Output the [X, Y] coordinate of the center of the cell containing the given text.  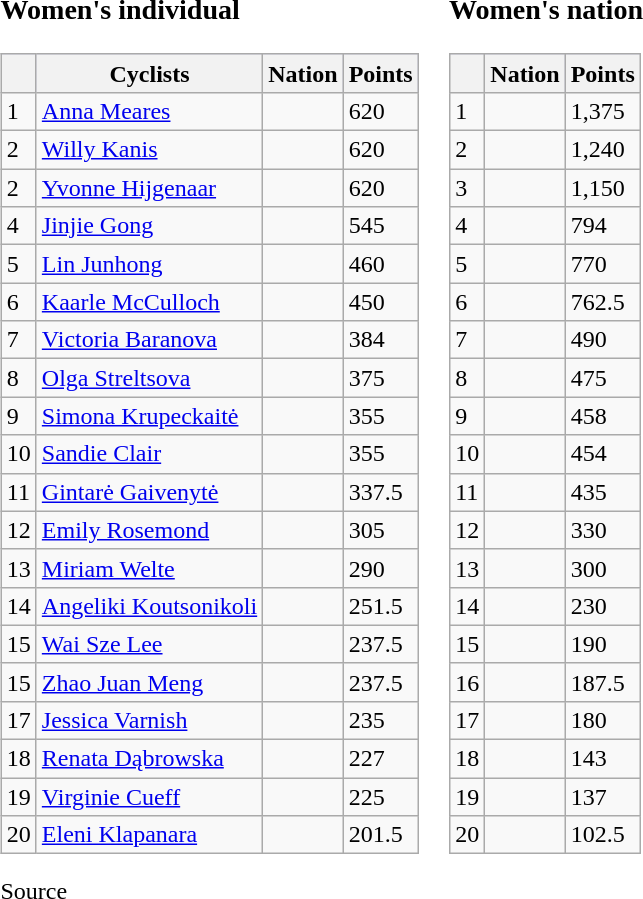
137 [602, 797]
1,240 [602, 150]
Eleni Klapanara [149, 835]
3 [468, 188]
330 [602, 530]
290 [380, 568]
143 [602, 759]
Renata Dąbrowska [149, 759]
251.5 [380, 606]
Virginie Cueff [149, 797]
227 [380, 759]
300 [602, 568]
Kaarle McCulloch [149, 302]
180 [602, 720]
16 [468, 682]
384 [380, 340]
545 [380, 226]
190 [602, 644]
Jessica Varnish [149, 720]
Cyclists [149, 73]
Victoria Baranova [149, 340]
Miriam Welte [149, 568]
1,375 [602, 111]
Olga Streltsova [149, 378]
235 [380, 720]
Jinjie Gong [149, 226]
435 [602, 492]
Lin Junhong [149, 264]
Yvonne Hijgenaar [149, 188]
Gintarė Gaivenytė [149, 492]
454 [602, 454]
Emily Rosemond [149, 530]
450 [380, 302]
375 [380, 378]
Simona Krupeckaitė [149, 416]
Sandie Clair [149, 454]
460 [380, 264]
225 [380, 797]
Wai Sze Lee [149, 644]
475 [602, 378]
305 [380, 530]
458 [602, 416]
490 [602, 340]
187.5 [602, 682]
201.5 [380, 835]
Anna Meares [149, 111]
230 [602, 606]
Zhao Juan Meng [149, 682]
762.5 [602, 302]
337.5 [380, 492]
1,150 [602, 188]
Willy Kanis [149, 150]
794 [602, 226]
Angeliki Koutsonikoli [149, 606]
770 [602, 264]
102.5 [602, 835]
